For the text-containing cell, return its midpoint in [x, y] coordinate format. 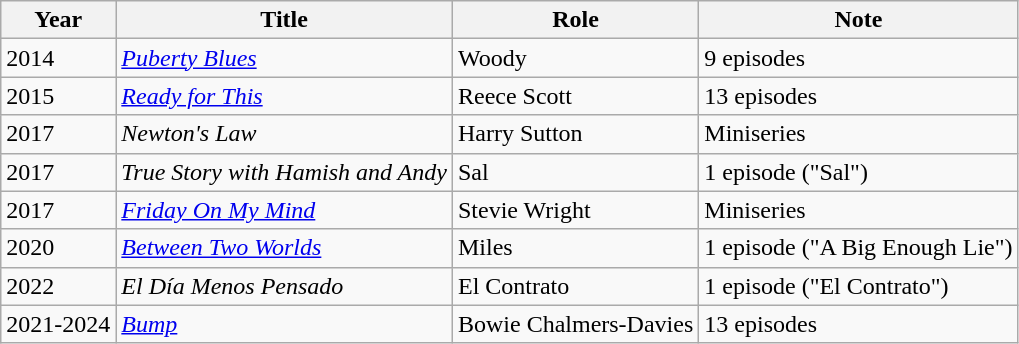
1 episode ("Sal") [858, 172]
El Día Menos Pensado [284, 286]
Bowie Chalmers-Davies [575, 324]
2020 [58, 248]
Between Two Worlds [284, 248]
Stevie Wright [575, 210]
2021-2024 [58, 324]
Woody [575, 58]
Friday On My Mind [284, 210]
1 episode ("El Contrato") [858, 286]
Newton's Law [284, 134]
Reece Scott [575, 96]
1 episode ("A Big Enough Lie") [858, 248]
9 episodes [858, 58]
El Contrato [575, 286]
Note [858, 20]
Sal [575, 172]
2014 [58, 58]
Bump [284, 324]
Role [575, 20]
Harry Sutton [575, 134]
2022 [58, 286]
2015 [58, 96]
Ready for This [284, 96]
Title [284, 20]
Puberty Blues [284, 58]
True Story with Hamish and Andy [284, 172]
Year [58, 20]
Miles [575, 248]
